Capture the cell that displays the provided text and extract its (X, Y) central coordinate. 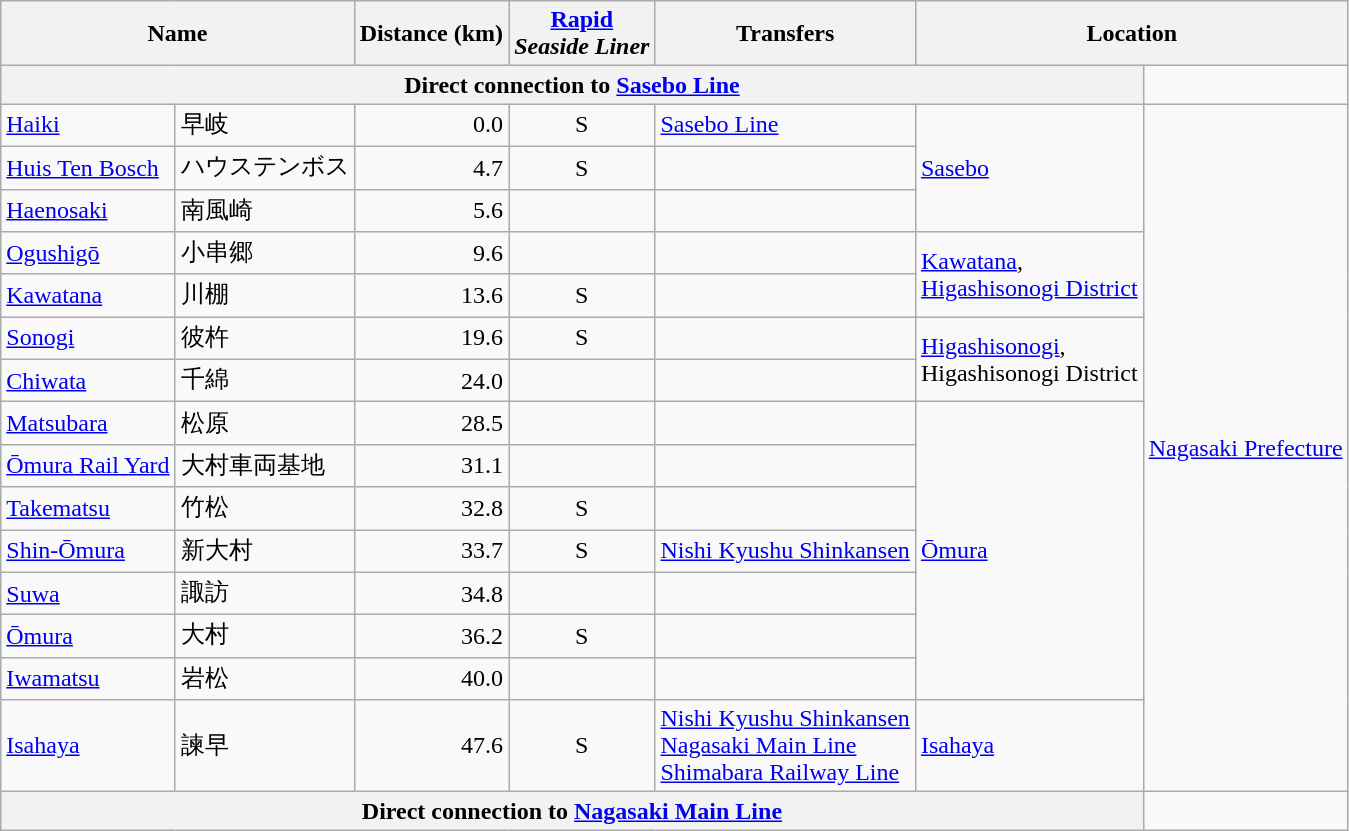
Suwa (88, 594)
32.8 (431, 508)
RapidSeaside Liner (582, 34)
彼杵 (264, 338)
諏訪 (264, 594)
36.2 (431, 636)
13.6 (431, 296)
Direct connection to Sasebo Line (572, 85)
Takematsu (88, 508)
Ogushigō (88, 254)
19.6 (431, 338)
Ōmura Rail Yard (88, 466)
Name (178, 34)
5.6 (431, 210)
Distance (km) (431, 34)
Kawatana,Higashisonogi District (1029, 274)
大村 (264, 636)
大村車両基地 (264, 466)
47.6 (431, 746)
Chiwata (88, 380)
竹松 (264, 508)
小串郷 (264, 254)
Matsubara (88, 424)
Nishi Kyushu ShinkansenNagasaki Main LineShimabara Railway Line (785, 746)
9.6 (431, 254)
Nishi Kyushu Shinkansen (785, 552)
Haenosaki (88, 210)
24.0 (431, 380)
Iwamatsu (88, 678)
33.7 (431, 552)
諫早 (264, 746)
岩松 (264, 678)
31.1 (431, 466)
千綿 (264, 380)
40.0 (431, 678)
松原 (264, 424)
Haiki (88, 126)
Sasebo Line (785, 126)
Location (1132, 34)
Shin-Ōmura (88, 552)
ハウステンボス (264, 168)
Sasebo (1029, 168)
南風崎 (264, 210)
Huis Ten Bosch (88, 168)
Sonogi (88, 338)
Nagasaki Prefecture (1246, 448)
川棚 (264, 296)
Transfers (785, 34)
28.5 (431, 424)
0.0 (431, 126)
早岐 (264, 126)
新大村 (264, 552)
Direct connection to Nagasaki Main Line (572, 811)
4.7 (431, 168)
34.8 (431, 594)
Kawatana (88, 296)
Higashisonogi,Higashisonogi District (1029, 360)
